Extract the (X, Y) coordinate from the center of the cell holding the provided text.  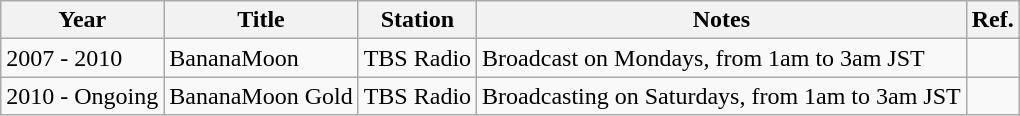
Broadcasting on Saturdays, from 1am to 3am JST (722, 96)
Year (82, 20)
BananaMoon (261, 58)
Station (417, 20)
Title (261, 20)
BananaMoon Gold (261, 96)
2007 - 2010 (82, 58)
Notes (722, 20)
2010 - Ongoing (82, 96)
Broadcast on Mondays, from 1am to 3am JST (722, 58)
Ref. (992, 20)
